Pinpoint the cell where the given text exists, returning its (X, Y) midpoint coordinate. 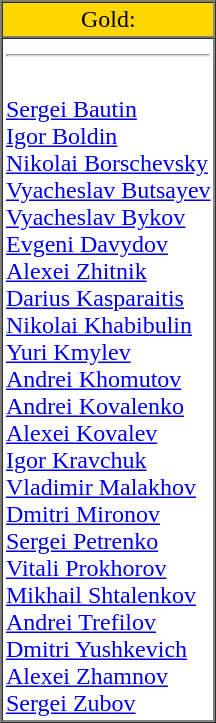
Gold: (109, 20)
